Search for the cell housing the specified text and yield its [X, Y] center coordinate. 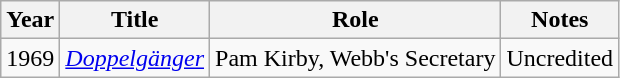
1969 [30, 58]
Uncredited [560, 58]
Role [356, 20]
Title [135, 20]
Doppelgänger [135, 58]
Notes [560, 20]
Year [30, 20]
Pam Kirby, Webb's Secretary [356, 58]
